Detect which cell encompasses the target text, then output its [x, y] center coordinate. 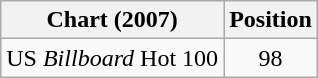
Position [271, 20]
Chart (2007) [112, 20]
98 [271, 58]
US Billboard Hot 100 [112, 58]
